Pinpoint the cell where the given text exists, returning its [X, Y] midpoint coordinate. 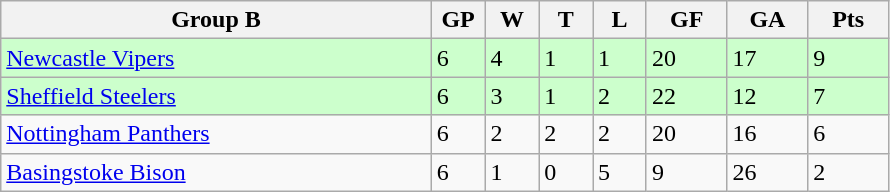
L [620, 20]
22 [686, 96]
W [512, 20]
Newcastle Vipers [216, 58]
GF [686, 20]
Group B [216, 20]
3 [512, 96]
5 [620, 172]
Nottingham Panthers [216, 134]
16 [768, 134]
Sheffield Steelers [216, 96]
0 [566, 172]
GP [458, 20]
7 [848, 96]
4 [512, 58]
17 [768, 58]
26 [768, 172]
T [566, 20]
GA [768, 20]
12 [768, 96]
Basingstoke Bison [216, 172]
Pts [848, 20]
